Detect which cell encompasses the target text, then output its (x, y) center coordinate. 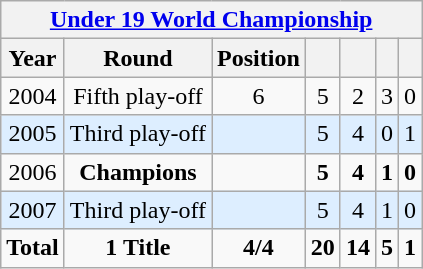
6 (259, 96)
3 (386, 96)
Fifth play-off (138, 96)
20 (322, 248)
14 (358, 248)
2006 (33, 172)
1 Title (138, 248)
2 (358, 96)
Round (138, 58)
2004 (33, 96)
Total (33, 248)
2005 (33, 134)
Under 19 World Championship (212, 20)
Position (259, 58)
2007 (33, 210)
Year (33, 58)
4/4 (259, 248)
Champions (138, 172)
